Output the [X, Y] coordinate of the center of the cell containing the given text.  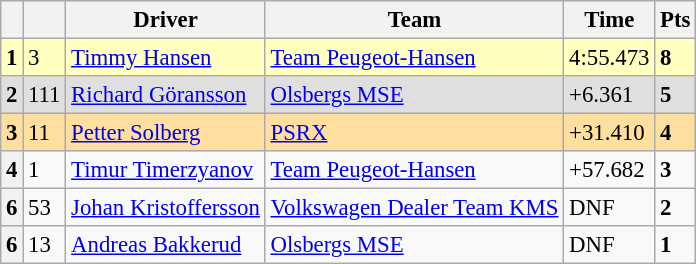
+57.682 [610, 170]
111 [44, 95]
+6.361 [610, 95]
Timur Timerzyanov [166, 170]
4:55.473 [610, 58]
11 [44, 133]
Time [610, 20]
53 [44, 208]
Johan Kristoffersson [166, 208]
Andreas Bakkerud [166, 245]
Timmy Hansen [166, 58]
8 [676, 58]
Driver [166, 20]
+31.410 [610, 133]
Petter Solberg [166, 133]
5 [676, 95]
13 [44, 245]
Team [414, 20]
Pts [676, 20]
PSRX [414, 133]
Richard Göransson [166, 95]
Volkswagen Dealer Team KMS [414, 208]
